Determine the [X, Y] coordinate at the center of the cell enclosing the given text.  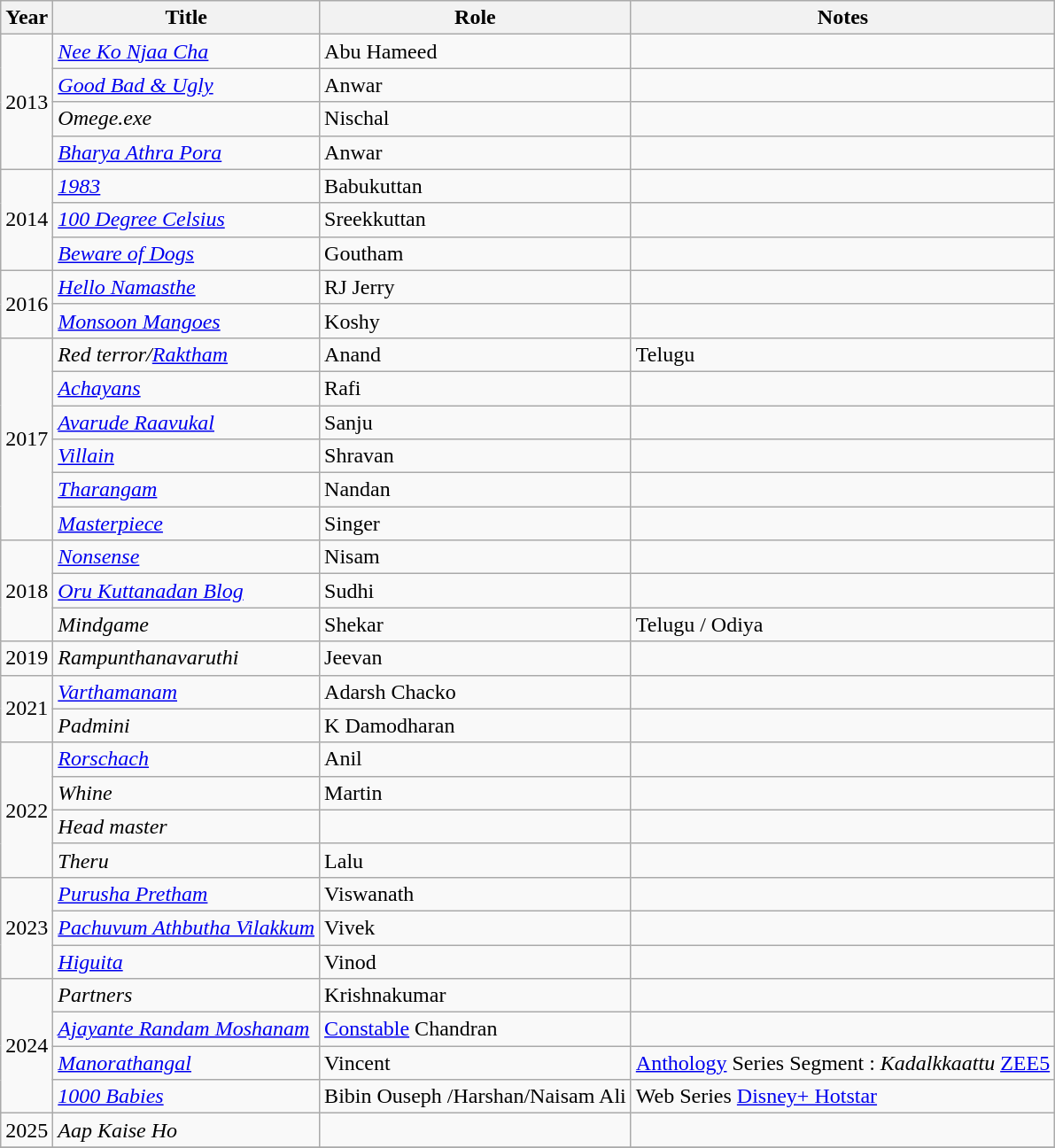
2017 [27, 438]
Vincent [476, 1063]
Lalu [476, 860]
2014 [27, 220]
2024 [27, 1046]
Pachuvum Athbutha Vilakkum [186, 927]
Sreekkuttan [476, 220]
Vinod [476, 961]
2025 [27, 1130]
Nandan [476, 490]
2019 [27, 658]
Role [476, 18]
Shravan [476, 456]
Goutham [476, 253]
Aap Kaise Ho [186, 1130]
Monsoon Mangoes [186, 321]
1000 Babies [186, 1097]
Viswanath [476, 894]
100 Degree Celsius [186, 220]
Bharya Athra Pora [186, 152]
Notes [842, 18]
Omege.exe [186, 119]
Villain [186, 456]
Rampunthanavaruthi [186, 658]
Krishnakumar [476, 996]
Masterpiece [186, 524]
Manorathangal [186, 1063]
2022 [27, 810]
Sudhi [476, 591]
2023 [27, 927]
Bibin Ouseph /Harshan/Naisam Ali [476, 1097]
Koshy [476, 321]
Anand [476, 354]
Achayans [186, 388]
Tharangam [186, 490]
Adarsh Chacko [476, 692]
Anil [476, 759]
Rorschach [186, 759]
1983 [186, 186]
Head master [186, 826]
Hello Namasthe [186, 287]
Mindgame [186, 624]
Oru Kuttanadan Blog [186, 591]
Web Series Disney+ Hotstar [842, 1097]
Singer [476, 524]
Ajayante Randam Moshanam [186, 1029]
Constable Chandran [476, 1029]
Nonsense [186, 557]
2021 [27, 709]
2018 [27, 591]
K Damodharan [476, 725]
Telugu [842, 354]
Jeevan [476, 658]
Abu Hameed [476, 51]
Red terror/Raktham [186, 354]
Purusha Pretham [186, 894]
2016 [27, 304]
Anthology Series Segment : Kadalkkaattu ZEE5 [842, 1063]
Sanju [476, 423]
Partners [186, 996]
Good Bad & Ugly [186, 85]
Padmini [186, 725]
Nisam [476, 557]
Whine [186, 793]
Shekar [476, 624]
Avarude Raavukal [186, 423]
Telugu / Odiya [842, 624]
Nischal [476, 119]
Babukuttan [476, 186]
Vivek [476, 927]
Martin [476, 793]
Higuita [186, 961]
Nee Ko Njaa Cha [186, 51]
Rafi [476, 388]
2013 [27, 102]
Title [186, 18]
Year [27, 18]
Varthamanam [186, 692]
Beware of Dogs [186, 253]
RJ Jerry [476, 287]
Theru [186, 860]
